Return the (x, y) coordinate for the center point of the cell that contains the specified text.  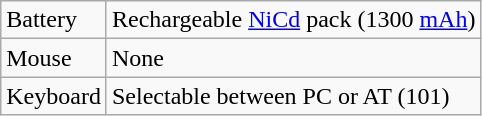
Keyboard (54, 96)
Mouse (54, 58)
Battery (54, 20)
Selectable between PC or AT (101) (294, 96)
Rechargeable NiCd pack (1300 mAh) (294, 20)
None (294, 58)
